Locate the cell with the specified text and output its (x, y) center coordinate. 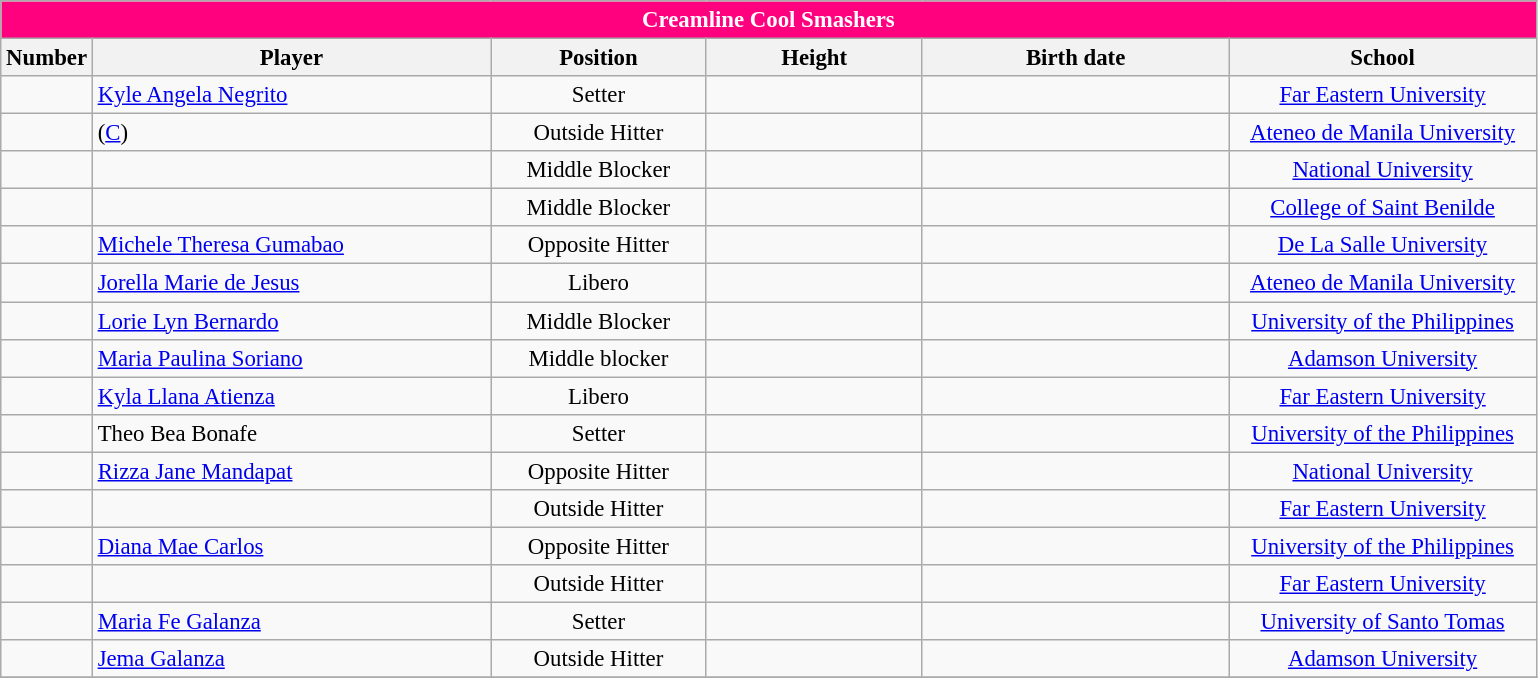
De La Salle University (1382, 245)
Number (47, 58)
Diana Mae Carlos (291, 546)
Lorie Lyn Bernardo (291, 321)
Position (599, 58)
Maria Fe Galanza (291, 621)
Rizza Jane Mandapat (291, 471)
Maria Paulina Soriano (291, 358)
(C) (291, 133)
College of Saint Benilde (1382, 208)
Kyle Angela Negrito (291, 95)
Michele Theresa Gumabao (291, 245)
Creamline Cool Smashers (768, 20)
Kyla Llana Atienza (291, 396)
Middle blocker (599, 358)
University of Santo Tomas (1382, 621)
Theo Bea Bonafe (291, 433)
School (1382, 58)
Birth date (1076, 58)
Jorella Marie de Jesus (291, 283)
Player (291, 58)
Height (814, 58)
Jema Galanza (291, 659)
